From the cell containing the given text, extract its center point as [X, Y] coordinate. 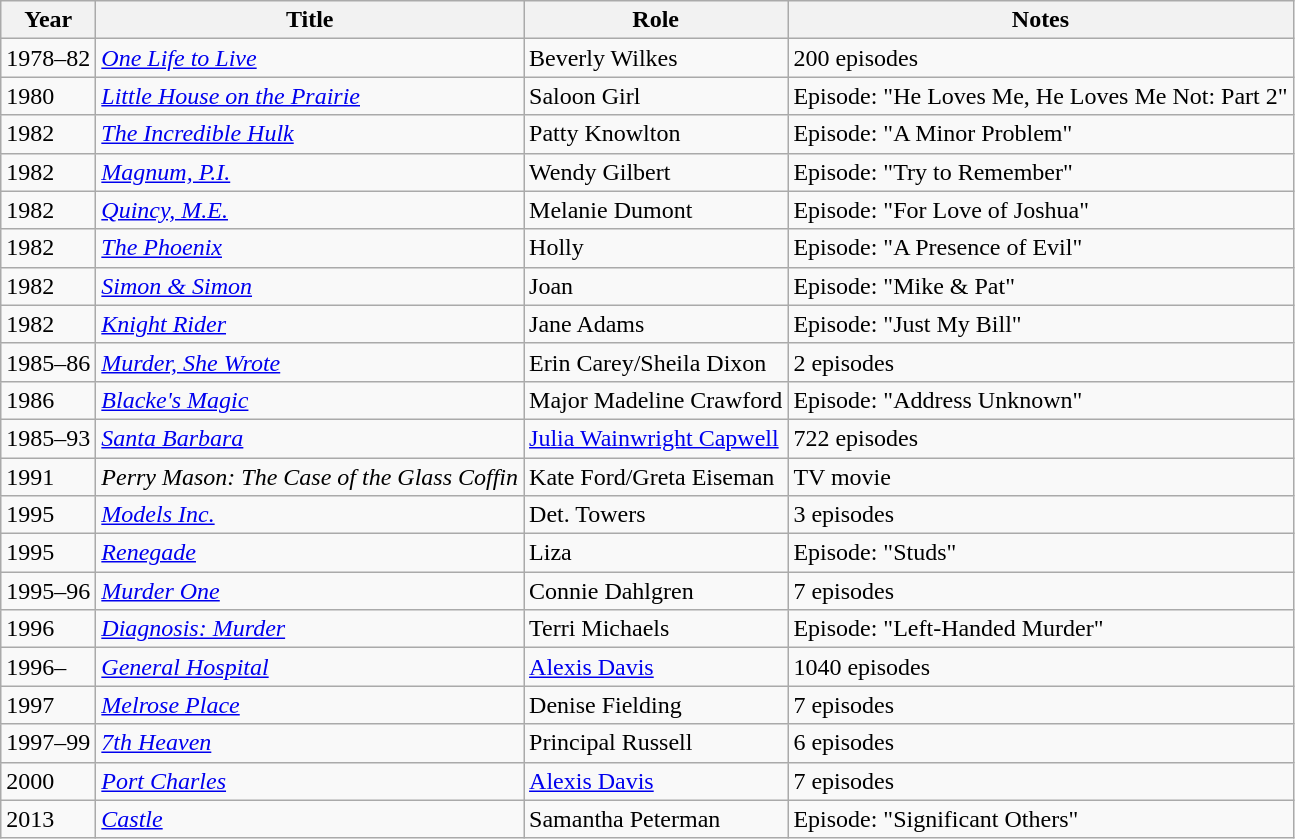
Santa Barbara [310, 438]
Samantha Peterman [656, 819]
Denise Fielding [656, 705]
1996– [48, 667]
Title [310, 20]
2000 [48, 781]
Holly [656, 248]
Melanie Dumont [656, 210]
Magnum, P.I. [310, 172]
Episode: "Significant Others" [1040, 819]
Kate Ford/Greta Eiseman [656, 477]
Episode: "A Presence of Evil" [1040, 248]
Port Charles [310, 781]
1978–82 [48, 58]
Major Madeline Crawford [656, 400]
6 episodes [1040, 743]
2 episodes [1040, 362]
Jane Adams [656, 324]
722 episodes [1040, 438]
Knight Rider [310, 324]
Julia Wainwright Capwell [656, 438]
1040 episodes [1040, 667]
Det. Towers [656, 515]
1985–86 [48, 362]
1980 [48, 96]
TV movie [1040, 477]
Melrose Place [310, 705]
Perry Mason: The Case of the Glass Coffin [310, 477]
Saloon Girl [656, 96]
Episode: "He Loves Me, He Loves Me Not: Part 2" [1040, 96]
Simon & Simon [310, 286]
Diagnosis: Murder [310, 629]
Episode: "Just My Bill" [1040, 324]
200 episodes [1040, 58]
Little House on the Prairie [310, 96]
Year [48, 20]
Erin Carey/Sheila Dixon [656, 362]
Patty Knowlton [656, 134]
1995–96 [48, 591]
1996 [48, 629]
Quincy, M.E. [310, 210]
Blacke's Magic [310, 400]
Liza [656, 553]
3 episodes [1040, 515]
Episode: "Studs" [1040, 553]
The Phoenix [310, 248]
Models Inc. [310, 515]
7th Heaven [310, 743]
General Hospital [310, 667]
Castle [310, 819]
Notes [1040, 20]
One Life to Live [310, 58]
Episode: "A Minor Problem" [1040, 134]
1997 [48, 705]
Joan [656, 286]
Episode: "Mike & Pat" [1040, 286]
Episode: "Address Unknown" [1040, 400]
Renegade [310, 553]
1986 [48, 400]
Murder, She Wrote [310, 362]
Murder One [310, 591]
1991 [48, 477]
Beverly Wilkes [656, 58]
Wendy Gilbert [656, 172]
1985–93 [48, 438]
Principal Russell [656, 743]
Episode: "Left-Handed Murder" [1040, 629]
Episode: "Try to Remember" [1040, 172]
1997–99 [48, 743]
Terri Michaels [656, 629]
Connie Dahlgren [656, 591]
Role [656, 20]
Episode: "For Love of Joshua" [1040, 210]
The Incredible Hulk [310, 134]
2013 [48, 819]
